Determine the (X, Y) coordinate at the center of the cell enclosing the given text.  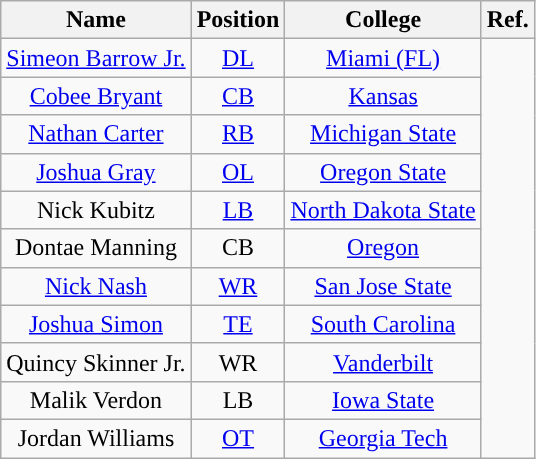
Nathan Carter (96, 134)
Nick Nash (96, 286)
Position (238, 20)
College (383, 20)
Joshua Gray (96, 172)
Simeon Barrow Jr. (96, 58)
Jordan Williams (96, 438)
DL (238, 58)
North Dakota State (383, 210)
Georgia Tech (383, 438)
Vanderbilt (383, 362)
Cobee Bryant (96, 96)
South Carolina (383, 324)
Dontae Manning (96, 248)
OT (238, 438)
Nick Kubitz (96, 210)
Kansas (383, 96)
Ref. (508, 20)
Michigan State (383, 134)
San Jose State (383, 286)
RB (238, 134)
Malik Verdon (96, 400)
Iowa State (383, 400)
TE (238, 324)
Miami (FL) (383, 58)
Oregon State (383, 172)
Quincy Skinner Jr. (96, 362)
Joshua Simon (96, 324)
OL (238, 172)
Oregon (383, 248)
Name (96, 20)
